Find where the given text appears and provide that cell's center as (x, y) coordinate. 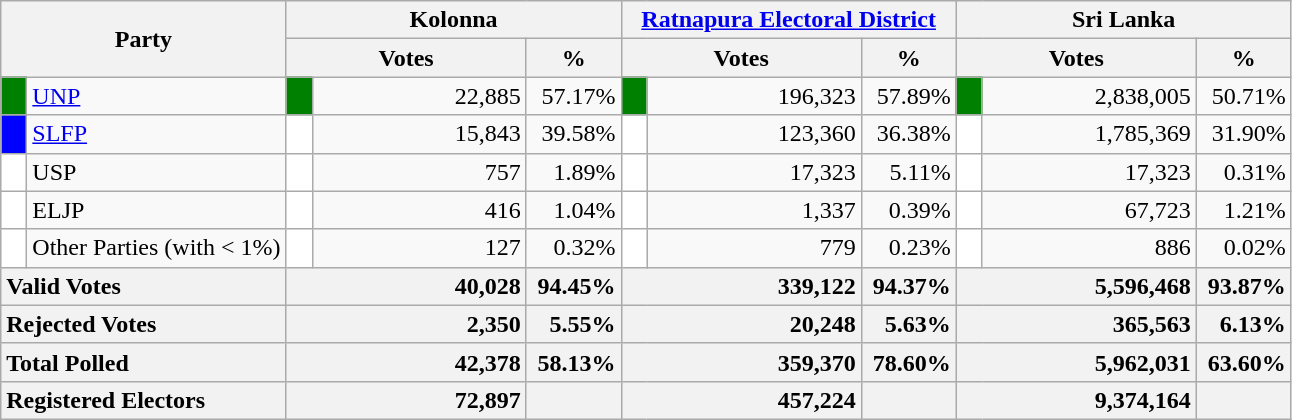
5,596,468 (1076, 286)
123,360 (754, 134)
886 (1089, 248)
31.90% (1244, 134)
5.11% (908, 172)
93.87% (1244, 286)
1.21% (1244, 210)
1.89% (574, 172)
22,885 (419, 96)
5,962,031 (1076, 362)
SLFP (156, 134)
127 (419, 248)
1,337 (754, 210)
Registered Electors (144, 400)
1.04% (574, 210)
9,374,164 (1076, 400)
94.37% (908, 286)
339,122 (741, 286)
2,838,005 (1089, 96)
Sri Lanka (1124, 20)
50.71% (1244, 96)
Ratnapura Electoral District (788, 20)
57.17% (574, 96)
0.02% (1244, 248)
5.55% (574, 324)
Other Parties (with < 1%) (156, 248)
58.13% (574, 362)
ELJP (156, 210)
6.13% (1244, 324)
Total Polled (144, 362)
15,843 (419, 134)
Kolonna (454, 20)
USP (156, 172)
416 (419, 210)
36.38% (908, 134)
78.60% (908, 362)
72,897 (406, 400)
359,370 (741, 362)
2,350 (406, 324)
57.89% (908, 96)
779 (754, 248)
67,723 (1089, 210)
39.58% (574, 134)
Rejected Votes (144, 324)
20,248 (741, 324)
Party (144, 39)
94.45% (574, 286)
0.32% (574, 248)
757 (419, 172)
63.60% (1244, 362)
0.39% (908, 210)
457,224 (741, 400)
1,785,369 (1089, 134)
40,028 (406, 286)
Valid Votes (144, 286)
196,323 (754, 96)
UNP (156, 96)
0.23% (908, 248)
42,378 (406, 362)
5.63% (908, 324)
0.31% (1244, 172)
365,563 (1076, 324)
